Identify which cell holds the provided text, then report its [x, y] central coordinate. 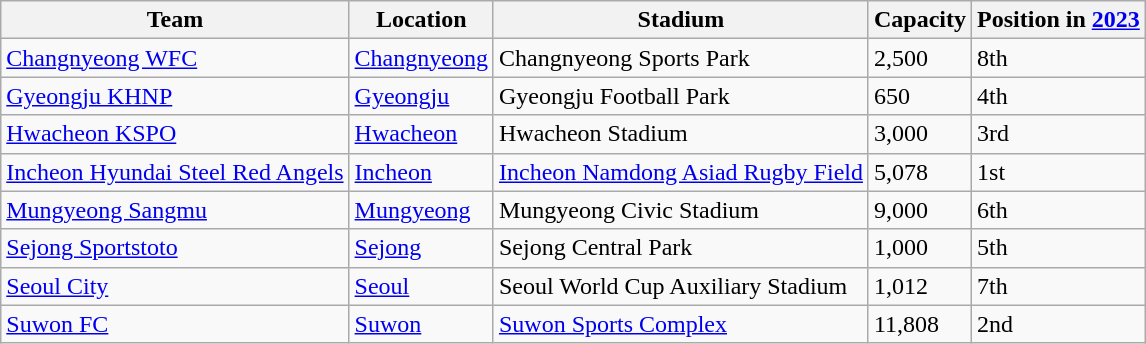
Changnyeong Sports Park [680, 58]
11,808 [920, 324]
Suwon Sports Complex [680, 324]
Mungyeong [421, 210]
Suwon FC [175, 324]
Changnyeong WFC [175, 58]
7th [1059, 286]
6th [1059, 210]
Hwacheon Stadium [680, 134]
Suwon [421, 324]
4th [1059, 96]
Sejong Central Park [680, 248]
Incheon Namdong Asiad Rugby Field [680, 172]
Mungyeong Sangmu [175, 210]
9,000 [920, 210]
Gyeongju Football Park [680, 96]
Incheon Hyundai Steel Red Angels [175, 172]
Sejong Sportstoto [175, 248]
Gyeongju [421, 96]
Gyeongju KHNP [175, 96]
Mungyeong Civic Stadium [680, 210]
Stadium [680, 20]
3,000 [920, 134]
Incheon [421, 172]
2,500 [920, 58]
Hwacheon [421, 134]
Position in 2023 [1059, 20]
1,000 [920, 248]
Team [175, 20]
Seoul World Cup Auxiliary Stadium [680, 286]
Location [421, 20]
Sejong [421, 248]
3rd [1059, 134]
Changnyeong [421, 58]
8th [1059, 58]
Hwacheon KSPO [175, 134]
5,078 [920, 172]
Capacity [920, 20]
1,012 [920, 286]
Seoul City [175, 286]
1st [1059, 172]
2nd [1059, 324]
650 [920, 96]
Seoul [421, 286]
5th [1059, 248]
